Scan for the cell matching the given text and deliver its [x, y] coordinate at center. 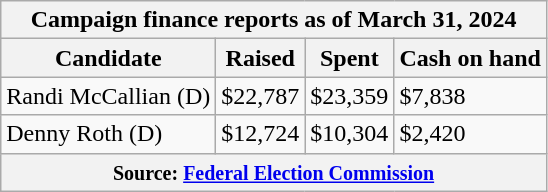
Source: Federal Election Commission [274, 172]
$12,724 [260, 134]
Denny Roth (D) [108, 134]
Campaign finance reports as of March 31, 2024 [274, 20]
Candidate [108, 58]
$2,420 [470, 134]
Spent [350, 58]
$22,787 [260, 96]
Raised [260, 58]
$23,359 [350, 96]
Cash on hand [470, 58]
$7,838 [470, 96]
Randi McCallian (D) [108, 96]
$10,304 [350, 134]
